Return the (X, Y) coordinate for the center point of the cell that contains the specified text.  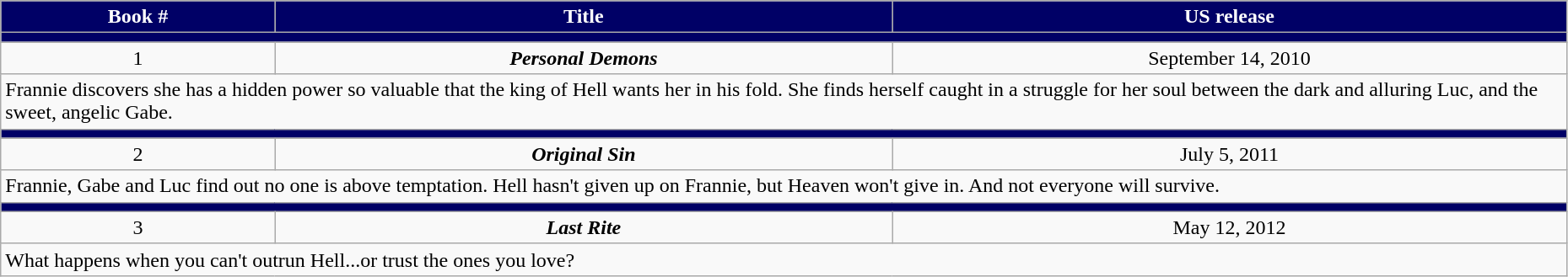
US release (1230, 17)
What happens when you can't outrun Hell...or trust the ones you love? (784, 259)
July 5, 2011 (1230, 154)
2 (138, 154)
Book # (138, 17)
Original Sin (584, 154)
1 (138, 58)
Personal Demons (584, 58)
Title (584, 17)
Last Rite (584, 227)
September 14, 2010 (1230, 58)
Frannie, Gabe and Luc find out no one is above temptation. Hell hasn't given up on Frannie, but Heaven won't give in. And not everyone will survive. (784, 186)
May 12, 2012 (1230, 227)
3 (138, 227)
